Determine the (X, Y) coordinate at the center of the cell enclosing the given text.  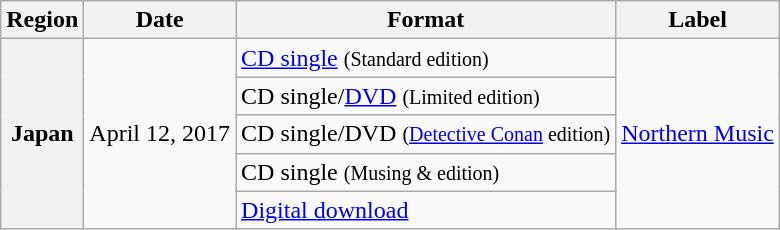
CD single/DVD (Limited edition) (426, 96)
Label (698, 20)
Japan (42, 134)
Digital download (426, 210)
Region (42, 20)
Date (160, 20)
Northern Music (698, 134)
Format (426, 20)
April 12, 2017 (160, 134)
CD single (Musing & edition) (426, 172)
CD single/DVD (Detective Conan edition) (426, 134)
CD single (Standard edition) (426, 58)
